From the cell containing the given text, extract its center point as [x, y] coordinate. 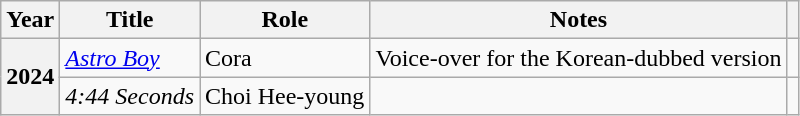
Choi Hee-young [285, 96]
Role [285, 20]
Cora [285, 58]
Year [30, 20]
Notes [578, 20]
Title [130, 20]
4:44 Seconds [130, 96]
2024 [30, 77]
Voice-over for the Korean-dubbed version [578, 58]
Astro Boy [130, 58]
